Detect which cell encompasses the target text, then output its (x, y) center coordinate. 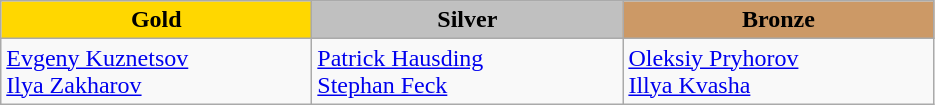
Bronze (778, 20)
Oleksiy Pryhorov Illya Kvasha (778, 72)
Evgeny Kuznetsov Ilya Zakharov (156, 72)
Gold (156, 20)
Patrick Hausding Stephan Feck (468, 72)
Silver (468, 20)
